For the text-containing cell, return its midpoint in (X, Y) coordinate format. 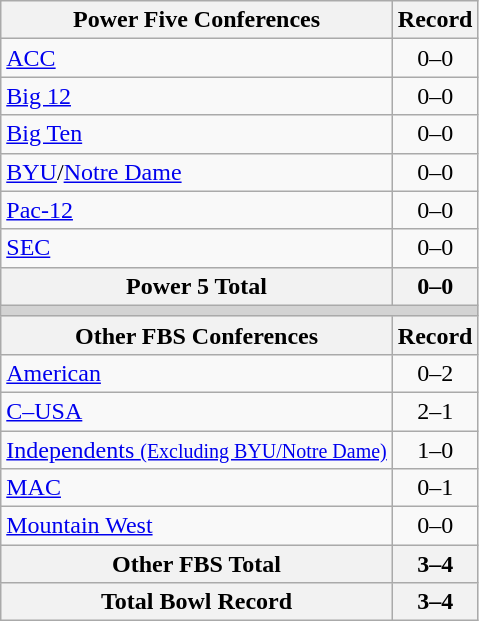
2–1 (435, 411)
SEC (197, 248)
Big 12 (197, 96)
0–1 (435, 488)
American (197, 373)
Pac-12 (197, 210)
Other FBS Total (197, 564)
C–USA (197, 411)
Mountain West (197, 526)
Other FBS Conferences (197, 335)
Big Ten (197, 134)
1–0 (435, 449)
Independents (Excluding BYU/Notre Dame) (197, 449)
Power Five Conferences (197, 20)
Power 5 Total (197, 286)
ACC (197, 58)
0–2 (435, 373)
MAC (197, 488)
BYU/Notre Dame (197, 172)
Total Bowl Record (197, 602)
